Output the (X, Y) coordinate of the center of the cell containing the given text.  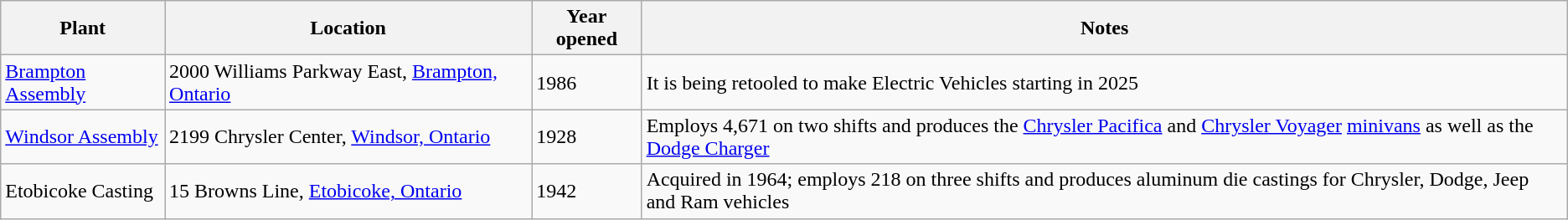
15 Browns Line, Etobicoke, Ontario (348, 191)
1942 (587, 191)
Acquired in 1964; employs 218 on three shifts and produces aluminum die castings for Chrysler, Dodge, Jeep and Ram vehicles (1104, 191)
It is being retooled to make Electric Vehicles starting in 2025 (1104, 82)
2199 Chrysler Center, Windsor, Ontario (348, 137)
Plant (83, 28)
Etobicoke Casting (83, 191)
Year opened (587, 28)
Brampton Assembly (83, 82)
Windsor Assembly (83, 137)
2000 Williams Parkway East, Brampton, Ontario (348, 82)
1928 (587, 137)
Notes (1104, 28)
Location (348, 28)
Employs 4,671 on two shifts and produces the Chrysler Pacifica and Chrysler Voyager minivans as well as the Dodge Charger (1104, 137)
1986 (587, 82)
